For the text-containing cell, return its midpoint in [x, y] coordinate format. 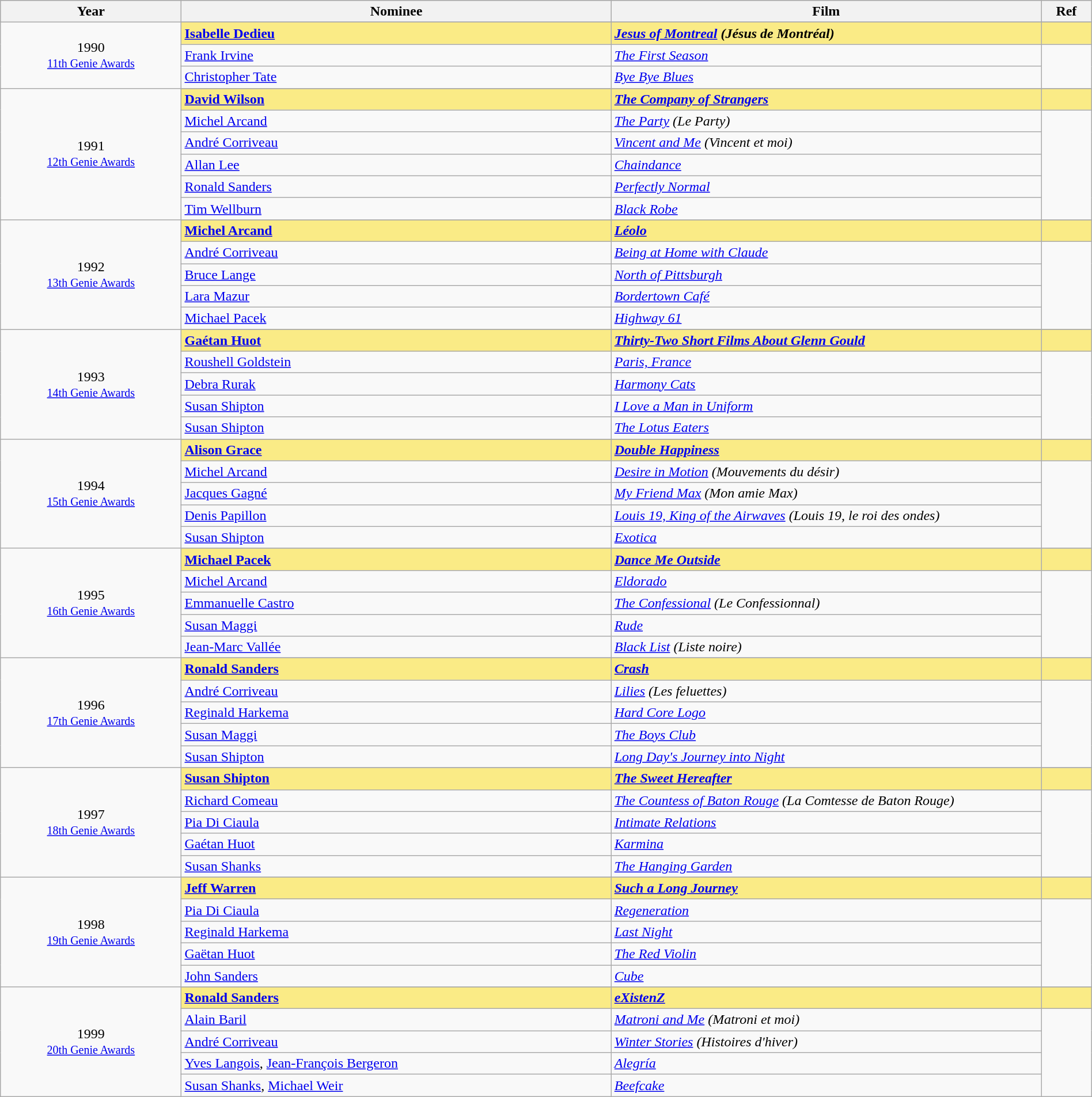
Harmony Cats [826, 384]
David Wilson [396, 99]
My Friend Max (Mon amie Max) [826, 494]
1999 20th Genie Awards [91, 1042]
Christopher Tate [396, 77]
Long Day's Journey into Night [826, 757]
Bye Bye Blues [826, 77]
The Sweet Hereafter [826, 779]
Thirty-Two Short Films About Glenn Gould [826, 340]
Jeff Warren [396, 888]
1996 17th Genie Awards [91, 713]
Paris, France [826, 362]
Film [826, 12]
Vincent and Me (Vincent et moi) [826, 143]
Frank Irvine [396, 55]
Roushell Goldstein [396, 362]
Desire in Motion (Mouvements du désir) [826, 472]
The Party (Le Party) [826, 121]
1995 16th Genie Awards [91, 603]
Jesus of Montreal (Jésus de Montréal) [826, 33]
Bruce Lange [396, 275]
Crash [826, 669]
Yves Langois, Jean-François Bergeron [396, 1064]
The Red Violin [826, 954]
Susan Shanks, Michael Weir [396, 1085]
Tim Wellburn [396, 208]
Richard Comeau [396, 800]
Matroni and Me (Matroni et moi) [826, 1020]
Denis Papillon [396, 515]
The First Season [826, 55]
The Company of Strangers [826, 99]
Gaëtan Huot [396, 954]
Black List (Liste noire) [826, 647]
Ref [1067, 12]
1997 18th Genie Awards [91, 822]
Alain Baril [396, 1020]
1991 12th Genie Awards [91, 154]
Lilies (Les feluettes) [826, 691]
Highway 61 [826, 318]
Debra Rurak [396, 384]
The Boys Club [826, 735]
Alison Grace [396, 450]
1992 13th Genie Awards [91, 274]
Chaindance [826, 165]
I Love a Man in Uniform [826, 406]
Jean-Marc Vallée [396, 647]
Jacques Gagné [396, 494]
Intimate Relations [826, 822]
Karmina [826, 844]
Regeneration [826, 910]
Such a Long Journey [826, 888]
Eldorado [826, 581]
Bordertown Café [826, 297]
Alegría [826, 1064]
Cube [826, 976]
1994 15th Genie Awards [91, 494]
Emmanuelle Castro [396, 603]
Winter Stories (Histoires d'hiver) [826, 1042]
Susan Shanks [396, 866]
Perfectly Normal [826, 187]
1998 19th Genie Awards [91, 932]
Beefcake [826, 1085]
Double Happiness [826, 450]
Exotica [826, 537]
Allan Lee [396, 165]
Being at Home with Claude [826, 252]
1990 11th Genie Awards [91, 55]
The Lotus Eaters [826, 428]
Rude [826, 625]
Black Robe [826, 208]
John Sanders [396, 976]
eXistenZ [826, 998]
Lara Mazur [396, 297]
Nominee [396, 12]
North of Pittsburgh [826, 275]
Isabelle Dedieu [396, 33]
Louis 19, King of the Airwaves (Louis 19, le roi des ondes) [826, 515]
Year [91, 12]
Léolo [826, 230]
1993 14th Genie Awards [91, 384]
Last Night [826, 932]
The Hanging Garden [826, 866]
Dance Me Outside [826, 559]
Hard Core Logo [826, 713]
The Countess of Baton Rouge (La Comtesse de Baton Rouge) [826, 800]
The Confessional (Le Confessionnal) [826, 603]
